Output the (x, y) coordinate of the center of the cell containing the given text.  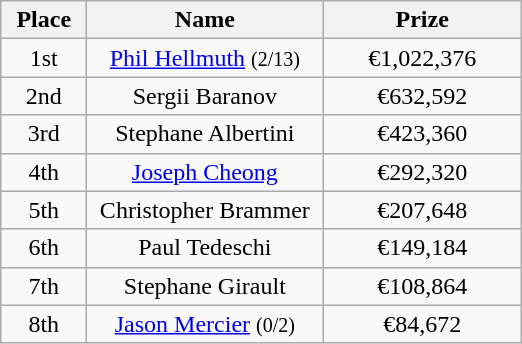
Prize (422, 20)
€108,864 (422, 286)
3rd (44, 134)
1st (44, 58)
6th (44, 248)
Jason Mercier (0/2) (205, 324)
4th (44, 172)
7th (44, 286)
8th (44, 324)
Stephane Girault (205, 286)
€84,672 (422, 324)
Christopher Brammer (205, 210)
€207,648 (422, 210)
Paul Tedeschi (205, 248)
€423,360 (422, 134)
€632,592 (422, 96)
5th (44, 210)
€149,184 (422, 248)
Stephane Albertini (205, 134)
€292,320 (422, 172)
Sergii Baranov (205, 96)
Joseph Cheong (205, 172)
€1,022,376 (422, 58)
2nd (44, 96)
Name (205, 20)
Place (44, 20)
Phil Hellmuth (2/13) (205, 58)
